Output the (x, y) coordinate of the center of the cell containing the given text.  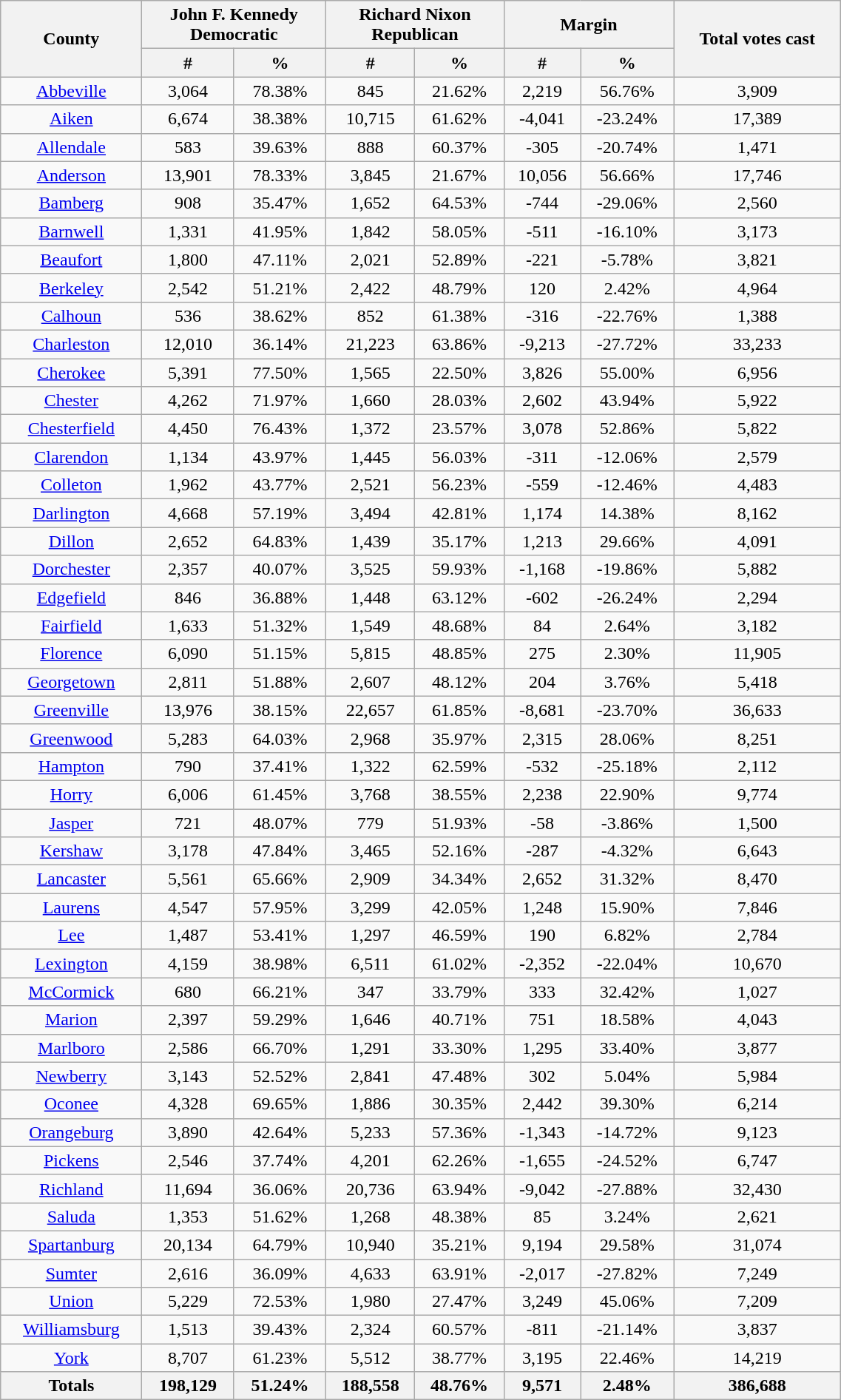
6,090 (188, 654)
3.24% (627, 1217)
-221 (542, 260)
42.05% (459, 907)
-287 (542, 851)
3,877 (757, 1048)
29.66% (627, 541)
78.38% (280, 91)
36.14% (280, 344)
35.21% (459, 1245)
275 (542, 654)
Oconee (71, 1104)
5,822 (757, 429)
9,194 (542, 1245)
Clarendon (71, 457)
38.62% (280, 316)
7,846 (757, 907)
5,233 (371, 1132)
22,657 (371, 710)
6,006 (188, 794)
3,826 (542, 372)
-1,343 (542, 1132)
39.63% (280, 147)
680 (188, 992)
-24.52% (627, 1160)
7,249 (757, 1273)
4,964 (757, 288)
1,646 (371, 1020)
78.33% (280, 175)
65.66% (280, 879)
22.50% (459, 372)
13,901 (188, 175)
69.65% (280, 1104)
198,129 (188, 1386)
38.15% (280, 710)
5,561 (188, 879)
4,450 (188, 429)
38.98% (280, 964)
3,890 (188, 1132)
2,616 (188, 1273)
347 (371, 992)
60.37% (459, 147)
846 (188, 598)
Kershaw (71, 851)
3,525 (371, 569)
-316 (542, 316)
120 (542, 288)
5,922 (757, 401)
5,882 (757, 569)
1,295 (542, 1048)
Williamsburg (71, 1330)
-2,352 (542, 964)
Jasper (71, 823)
3,768 (371, 794)
1,439 (371, 541)
1,487 (188, 936)
12,010 (188, 344)
2,315 (542, 738)
-22.04% (627, 964)
-29.06% (627, 203)
Newberry (71, 1076)
-311 (542, 457)
-22.76% (627, 316)
Richland (71, 1188)
3,845 (371, 175)
3,249 (542, 1302)
48.68% (459, 626)
38.77% (459, 1358)
52.89% (459, 260)
21.67% (459, 175)
-3.86% (627, 823)
333 (542, 992)
47.48% (459, 1076)
1,291 (371, 1048)
1,549 (371, 626)
3,299 (371, 907)
48.85% (459, 654)
Dillon (71, 541)
84 (542, 626)
2,021 (371, 260)
Spartanburg (71, 1245)
77.50% (280, 372)
5,512 (371, 1358)
Sumter (71, 1273)
17,389 (757, 119)
1,800 (188, 260)
61.62% (459, 119)
64.79% (280, 1245)
John F. KennedyDemocratic (234, 25)
31,074 (757, 1245)
23.57% (459, 429)
51.93% (459, 823)
2,602 (542, 401)
3,143 (188, 1076)
36,633 (757, 710)
Lexington (71, 964)
33.79% (459, 992)
8,251 (757, 738)
3,837 (757, 1330)
-602 (542, 598)
7,209 (757, 1302)
-744 (542, 203)
47.84% (280, 851)
11,905 (757, 654)
2,607 (371, 682)
61.38% (459, 316)
39.30% (627, 1104)
4,159 (188, 964)
Fairfield (71, 626)
17,746 (757, 175)
-27.88% (627, 1188)
5,283 (188, 738)
72.53% (280, 1302)
11,694 (188, 1188)
6,643 (757, 851)
48.07% (280, 823)
1,372 (371, 429)
66.70% (280, 1048)
2.64% (627, 626)
3,064 (188, 91)
Totals (71, 1386)
43.77% (280, 485)
-9,213 (542, 344)
64.03% (280, 738)
McCormick (71, 992)
908 (188, 203)
2,968 (371, 738)
10,715 (371, 119)
3,182 (757, 626)
47.11% (280, 260)
10,056 (542, 175)
536 (188, 316)
22.46% (627, 1358)
1,842 (371, 231)
-305 (542, 147)
3,178 (188, 851)
63.86% (459, 344)
Darlington (71, 513)
-559 (542, 485)
Calhoun (71, 316)
1,248 (542, 907)
5,984 (757, 1076)
-511 (542, 231)
32,430 (757, 1188)
20,736 (371, 1188)
2,784 (757, 936)
Lee (71, 936)
-1,655 (542, 1160)
-25.18% (627, 766)
Bamberg (71, 203)
-2,017 (542, 1273)
-12.06% (627, 457)
37.41% (280, 766)
32.42% (627, 992)
2,521 (371, 485)
3,465 (371, 851)
1,652 (371, 203)
2,546 (188, 1160)
41.95% (280, 231)
3,195 (542, 1358)
-4.32% (627, 851)
9,571 (542, 1386)
51.88% (280, 682)
61.02% (459, 964)
1,027 (757, 992)
71.97% (280, 401)
52.86% (627, 429)
-811 (542, 1330)
14.38% (627, 513)
21,223 (371, 344)
-9,042 (542, 1188)
Margin (589, 25)
-8,681 (542, 710)
61.45% (280, 794)
3,909 (757, 91)
15.90% (627, 907)
2,621 (757, 1217)
48.38% (459, 1217)
583 (188, 147)
61.23% (280, 1358)
790 (188, 766)
Barnwell (71, 231)
51.21% (280, 288)
33.30% (459, 1048)
51.32% (280, 626)
1,445 (371, 457)
53.41% (280, 936)
1,886 (371, 1104)
57.95% (280, 907)
Greenville (71, 710)
56.66% (627, 175)
1,174 (542, 513)
4,091 (757, 541)
5,229 (188, 1302)
852 (371, 316)
1,322 (371, 766)
2,324 (371, 1330)
1,980 (371, 1302)
64.83% (280, 541)
-58 (542, 823)
1,471 (757, 147)
Chesterfield (71, 429)
1,633 (188, 626)
Greenwood (71, 738)
Lancaster (71, 879)
2,442 (542, 1104)
779 (371, 823)
48.79% (459, 288)
21.62% (459, 91)
188,558 (371, 1386)
3,821 (757, 260)
43.94% (627, 401)
3,494 (371, 513)
Berkeley (71, 288)
2,294 (757, 598)
5.04% (627, 1076)
42.64% (280, 1132)
Colleton (71, 485)
34.34% (459, 879)
35.97% (459, 738)
46.59% (459, 936)
35.17% (459, 541)
1,331 (188, 231)
2,112 (757, 766)
-1,168 (542, 569)
6,674 (188, 119)
1,353 (188, 1217)
29.58% (627, 1245)
Pickens (71, 1160)
2,909 (371, 879)
5,418 (757, 682)
28.06% (627, 738)
2,238 (542, 794)
386,688 (757, 1386)
Laurens (71, 907)
61.85% (459, 710)
58.05% (459, 231)
22.90% (627, 794)
Hampton (71, 766)
48.12% (459, 682)
3.76% (627, 682)
10,670 (757, 964)
Dorchester (71, 569)
40.07% (280, 569)
York (71, 1358)
1,962 (188, 485)
1,660 (371, 401)
1,565 (371, 372)
-23.24% (627, 119)
302 (542, 1076)
Georgetown (71, 682)
4,262 (188, 401)
59.93% (459, 569)
845 (371, 91)
37.74% (280, 1160)
4,328 (188, 1104)
42.81% (459, 513)
38.55% (459, 794)
Beaufort (71, 260)
27.47% (459, 1302)
190 (542, 936)
43.97% (280, 457)
-27.72% (627, 344)
6,214 (757, 1104)
6,956 (757, 372)
66.21% (280, 992)
3,173 (757, 231)
2,560 (757, 203)
1,513 (188, 1330)
56.23% (459, 485)
18.58% (627, 1020)
33.40% (627, 1048)
County (71, 38)
-14.72% (627, 1132)
Marlboro (71, 1048)
-23.70% (627, 710)
5,391 (188, 372)
204 (542, 682)
-21.14% (627, 1330)
Allendale (71, 147)
751 (542, 1020)
14,219 (757, 1358)
Florence (71, 654)
2.30% (627, 654)
6,747 (757, 1160)
31.32% (627, 879)
3,078 (542, 429)
Anderson (71, 175)
62.26% (459, 1160)
-27.82% (627, 1273)
2,422 (371, 288)
2,357 (188, 569)
8,470 (757, 879)
64.53% (459, 203)
Abbeville (71, 91)
-4,041 (542, 119)
4,043 (757, 1020)
4,201 (371, 1160)
9,774 (757, 794)
4,483 (757, 485)
2,586 (188, 1048)
33,233 (757, 344)
Saluda (71, 1217)
8,707 (188, 1358)
40.71% (459, 1020)
45.06% (627, 1302)
13,976 (188, 710)
-532 (542, 766)
39.43% (280, 1330)
30.35% (459, 1104)
48.76% (459, 1386)
-5.78% (627, 260)
Total votes cast (757, 38)
Edgefield (71, 598)
4,633 (371, 1273)
62.59% (459, 766)
56.03% (459, 457)
36.09% (280, 1273)
2,811 (188, 682)
55.00% (627, 372)
-12.46% (627, 485)
2.42% (627, 288)
36.88% (280, 598)
1,134 (188, 457)
10,940 (371, 1245)
Richard NixonRepublican (415, 25)
35.47% (280, 203)
56.76% (627, 91)
Horry (71, 794)
6.82% (627, 936)
-19.86% (627, 569)
38.38% (280, 119)
2,397 (188, 1020)
2,219 (542, 91)
9,123 (757, 1132)
8,162 (757, 513)
4,668 (188, 513)
1,268 (371, 1217)
721 (188, 823)
-16.10% (627, 231)
1,297 (371, 936)
Marion (71, 1020)
85 (542, 1217)
-26.24% (627, 598)
36.06% (280, 1188)
63.91% (459, 1273)
57.19% (280, 513)
2,542 (188, 288)
2,841 (371, 1076)
-20.74% (627, 147)
Union (71, 1302)
Orangeburg (71, 1132)
20,134 (188, 1245)
Cherokee (71, 372)
Aiken (71, 119)
76.43% (280, 429)
51.62% (280, 1217)
59.29% (280, 1020)
63.12% (459, 598)
1,213 (542, 541)
57.36% (459, 1132)
52.16% (459, 851)
51.15% (280, 654)
60.57% (459, 1330)
Chester (71, 401)
1,388 (757, 316)
28.03% (459, 401)
2.48% (627, 1386)
52.52% (280, 1076)
6,511 (371, 964)
1,448 (371, 598)
51.24% (280, 1386)
1,500 (757, 823)
5,815 (371, 654)
63.94% (459, 1188)
4,547 (188, 907)
Charleston (71, 344)
888 (371, 147)
2,579 (757, 457)
